Return (X, Y) of the center of cell containing provided text 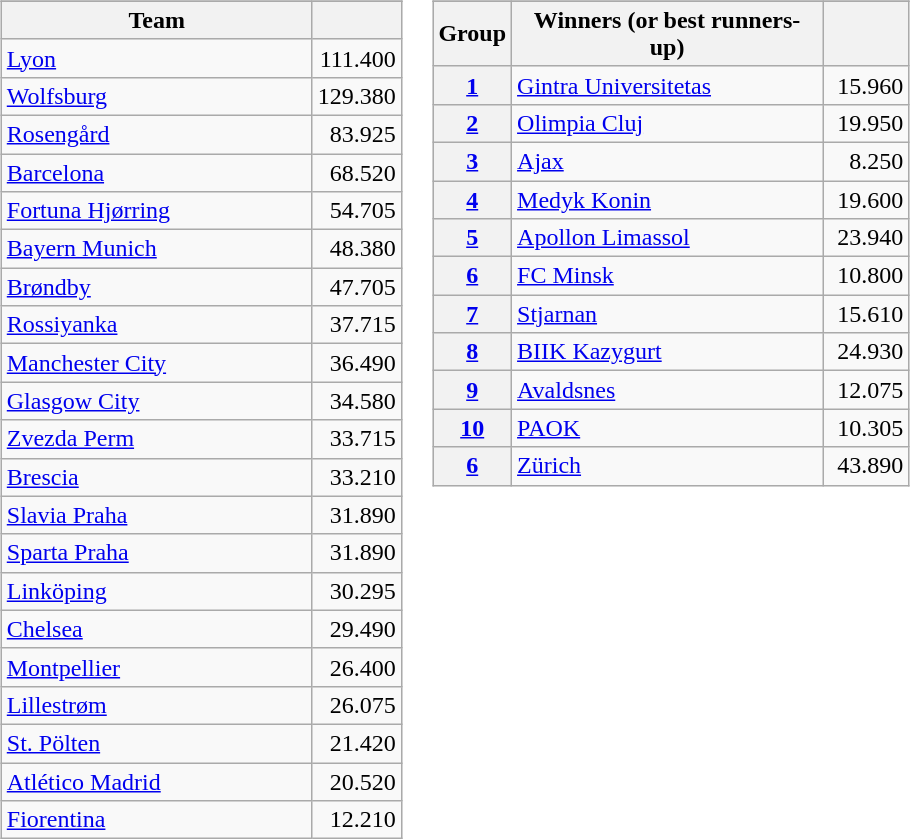
Linköping (156, 591)
7 (472, 314)
54.705 (356, 211)
9 (472, 390)
33.715 (356, 439)
8 (472, 352)
24.930 (866, 352)
47.705 (356, 287)
Medyk Konin (668, 199)
21.420 (356, 743)
Brescia (156, 477)
Stjarnan (668, 314)
Atlético Madrid (156, 781)
Lyon (156, 58)
Montpellier (156, 667)
Sparta Praha (156, 553)
Manchester City (156, 363)
Fortuna Hjørring (156, 211)
Ajax (668, 161)
10 (472, 428)
Wolfsburg (156, 96)
36.490 (356, 363)
1 (472, 85)
Bayern Munich (156, 249)
129.380 (356, 96)
Olimpia Cluj (668, 123)
Zürich (668, 466)
Fiorentina (156, 820)
Rosengård (156, 134)
8.250 (866, 161)
48.380 (356, 249)
Barcelona (156, 173)
19.600 (866, 199)
Group (472, 34)
Rossiyanka (156, 325)
Winners (or best runners-up) (668, 34)
PAOK (668, 428)
15.960 (866, 85)
Apollon Limassol (668, 238)
St. Pölten (156, 743)
33.210 (356, 477)
Brøndby (156, 287)
FC Minsk (668, 276)
Avaldsnes (668, 390)
Team (156, 20)
37.715 (356, 325)
3 (472, 161)
34.580 (356, 401)
10.800 (866, 276)
10.305 (866, 428)
12.210 (356, 820)
68.520 (356, 173)
29.490 (356, 629)
Lillestrøm (156, 705)
20.520 (356, 781)
2 (472, 123)
30.295 (356, 591)
23.940 (866, 238)
BIIK Kazygurt (668, 352)
19.950 (866, 123)
26.400 (356, 667)
5 (472, 238)
Gintra Universitetas (668, 85)
111.400 (356, 58)
15.610 (866, 314)
43.890 (866, 466)
Slavia Praha (156, 515)
Zvezda Perm (156, 439)
4 (472, 199)
Glasgow City (156, 401)
Chelsea (156, 629)
26.075 (356, 705)
83.925 (356, 134)
12.075 (866, 390)
